Pinpoint the cell where the given text exists, returning its (x, y) midpoint coordinate. 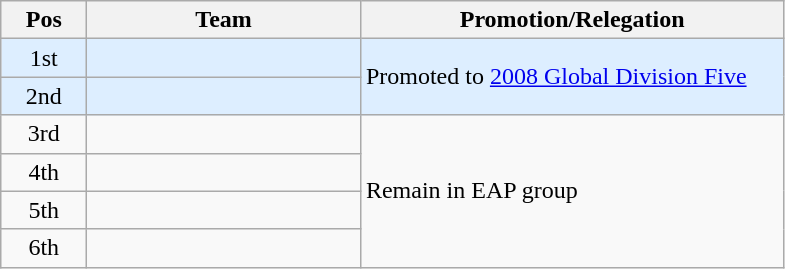
3rd (44, 134)
Remain in EAP group (572, 191)
4th (44, 172)
5th (44, 210)
Team (224, 20)
Promoted to 2008 Global Division Five (572, 77)
1st (44, 58)
6th (44, 248)
2nd (44, 96)
Pos (44, 20)
Promotion/Relegation (572, 20)
